Identify which cell holds the provided text, then report its [X, Y] central coordinate. 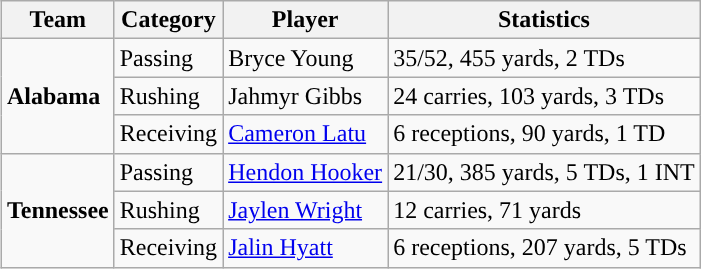
12 carries, 71 yards [544, 210]
Player [306, 20]
Jahmyr Gibbs [306, 96]
Team [58, 20]
Statistics [544, 20]
24 carries, 103 yards, 3 TDs [544, 96]
Bryce Young [306, 58]
35/52, 455 yards, 2 TDs [544, 58]
Jaylen Wright [306, 210]
Hendon Hooker [306, 172]
Tennessee [58, 210]
Jalin Hyatt [306, 248]
Category [168, 20]
Alabama [58, 96]
6 receptions, 90 yards, 1 TD [544, 134]
Cameron Latu [306, 134]
6 receptions, 207 yards, 5 TDs [544, 248]
21/30, 385 yards, 5 TDs, 1 INT [544, 172]
